Return the (X, Y) coordinate for the center point of the cell that contains the specified text.  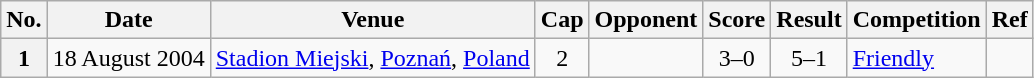
Cap (562, 20)
Result (809, 20)
5–1 (809, 58)
Score (737, 20)
2 (562, 58)
No. (24, 20)
Stadion Miejski, Poznań, Poland (372, 58)
Date (128, 20)
Opponent (646, 20)
3–0 (737, 58)
Venue (372, 20)
18 August 2004 (128, 58)
Competition (916, 20)
Friendly (916, 58)
Ref (1010, 20)
1 (24, 58)
